Return (x, y) of the center of cell containing provided text 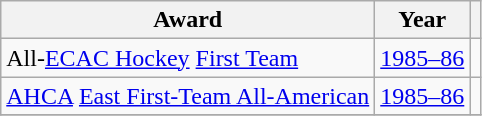
Year (422, 20)
Award (188, 20)
AHCA East First-Team All-American (188, 96)
All-ECAC Hockey First Team (188, 58)
